Search for the cell housing the specified text and yield its [X, Y] center coordinate. 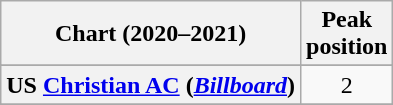
Peakposition [347, 34]
2 [347, 85]
Chart (2020–2021) [151, 34]
US Christian AC (Billboard) [151, 85]
